Output the [X, Y] coordinate of the center of the cell containing the given text.  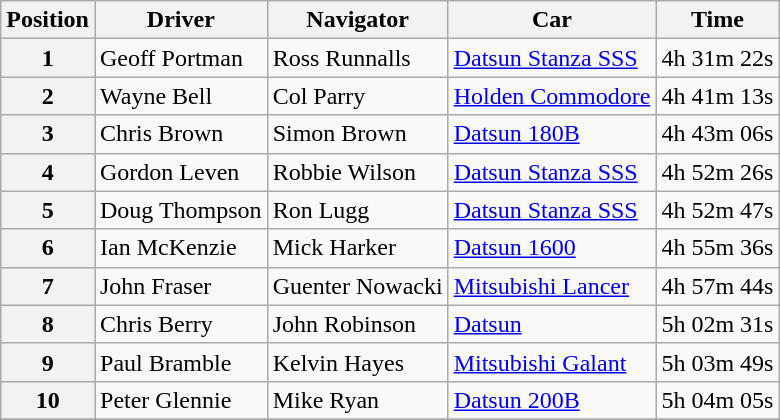
Datsun 180B [552, 134]
John Fraser [180, 286]
Mitsubishi Lancer [552, 286]
4 [48, 172]
Guenter Nowacki [358, 286]
Simon Brown [358, 134]
4h 55m 36s [718, 248]
Paul Bramble [180, 362]
6 [48, 248]
Position [48, 20]
10 [48, 400]
5h 04m 05s [718, 400]
Ross Runnalls [358, 58]
Driver [180, 20]
7 [48, 286]
8 [48, 324]
Time [718, 20]
Datsun 200B [552, 400]
Holden Commodore [552, 96]
4h 52m 47s [718, 210]
Gordon Leven [180, 172]
Datsun [552, 324]
Geoff Portman [180, 58]
Car [552, 20]
4h 52m 26s [718, 172]
4h 57m 44s [718, 286]
9 [48, 362]
2 [48, 96]
Mitsubishi Galant [552, 362]
Wayne Bell [180, 96]
Peter Glennie [180, 400]
Robbie Wilson [358, 172]
1 [48, 58]
3 [48, 134]
5h 02m 31s [718, 324]
Doug Thompson [180, 210]
Datsun 1600 [552, 248]
5 [48, 210]
Mick Harker [358, 248]
Mike Ryan [358, 400]
Chris Berry [180, 324]
Ian McKenzie [180, 248]
John Robinson [358, 324]
4h 43m 06s [718, 134]
Col Parry [358, 96]
Kelvin Hayes [358, 362]
Ron Lugg [358, 210]
Chris Brown [180, 134]
4h 41m 13s [718, 96]
5h 03m 49s [718, 362]
Navigator [358, 20]
4h 31m 22s [718, 58]
